Search for the cell housing the specified text and yield its [x, y] center coordinate. 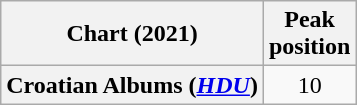
10 [309, 85]
Chart (2021) [132, 34]
Croatian Albums (HDU) [132, 85]
Peak position [309, 34]
